Output the (x, y) coordinate of the center of the cell containing the given text.  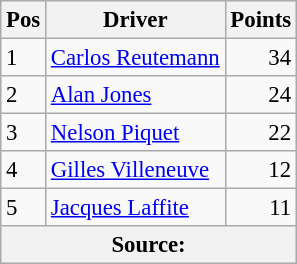
Source: (149, 245)
1 (24, 58)
Alan Jones (136, 95)
Carlos Reutemann (136, 58)
Driver (136, 20)
34 (260, 58)
4 (24, 170)
3 (24, 133)
Nelson Piquet (136, 133)
Points (260, 20)
12 (260, 170)
Pos (24, 20)
22 (260, 133)
Jacques Laffite (136, 208)
24 (260, 95)
Gilles Villeneuve (136, 170)
5 (24, 208)
11 (260, 208)
2 (24, 95)
